Provide the [X, Y] coordinate of the cell's center where the given text is located.  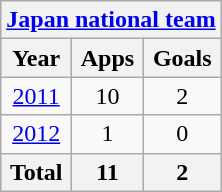
11 [108, 172]
Year [36, 58]
10 [108, 96]
2011 [36, 96]
Goals [182, 58]
2012 [36, 134]
Japan national team [111, 20]
Total [36, 172]
Apps [108, 58]
1 [108, 134]
0 [182, 134]
